Return (X, Y) of the center of cell containing provided text 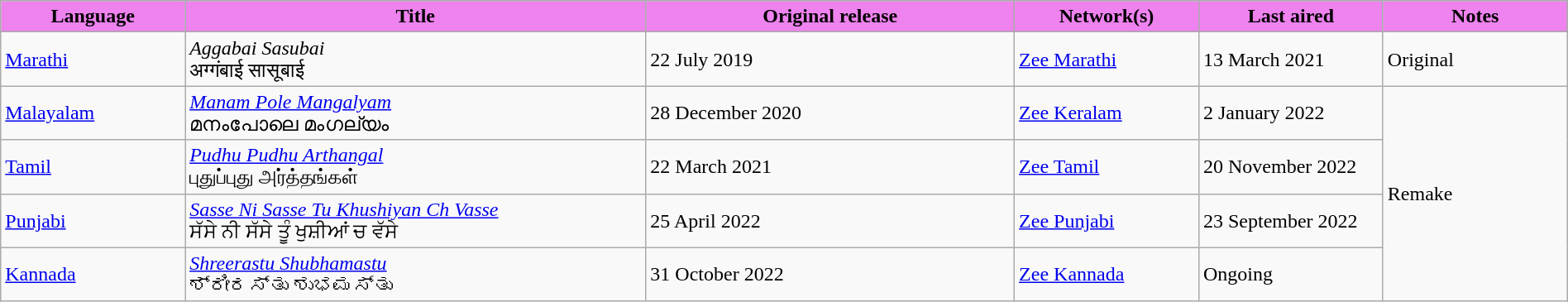
Zee Marathi (1107, 60)
Manam Pole Mangalyam മനംപോലെ മംഗല്യം (415, 113)
Marathi (93, 60)
Malayalam (93, 113)
Kannada (93, 275)
Shreerastu Shubhamastu ಶ್ರೀರಸ್ತು ಶುಭಮಸ್ತು (415, 275)
Aggabai Sasubai अग्गंबाई सासूबाई (415, 60)
23 September 2022 (1290, 220)
20 November 2022 (1290, 167)
2 January 2022 (1290, 113)
Zee Kannada (1107, 275)
Zee Keralam (1107, 113)
22 March 2021 (830, 167)
31 October 2022 (830, 275)
Notes (1475, 17)
Language (93, 17)
Network(s) (1107, 17)
Punjabi (93, 220)
Zee Punjabi (1107, 220)
22 July 2019 (830, 60)
Original release (830, 17)
Zee Tamil (1107, 167)
13 March 2021 (1290, 60)
Title (415, 17)
Remake (1475, 194)
Pudhu Pudhu Arthangal புதுப்புது அர்த்தங்கள் (415, 167)
Last aired (1290, 17)
25 April 2022 (830, 220)
Original (1475, 60)
Tamil (93, 167)
28 December 2020 (830, 113)
Sasse Ni Sasse Tu Khushiyan Ch Vasse ਸੱਸੇ ਨੀ ਸੱਸੇ ਤੂੰ ਖੁਸ਼ੀਆਂ ਚ ਵੱਸੇ (415, 220)
Ongoing (1290, 275)
